Detect which cell encompasses the target text, then output its [X, Y] center coordinate. 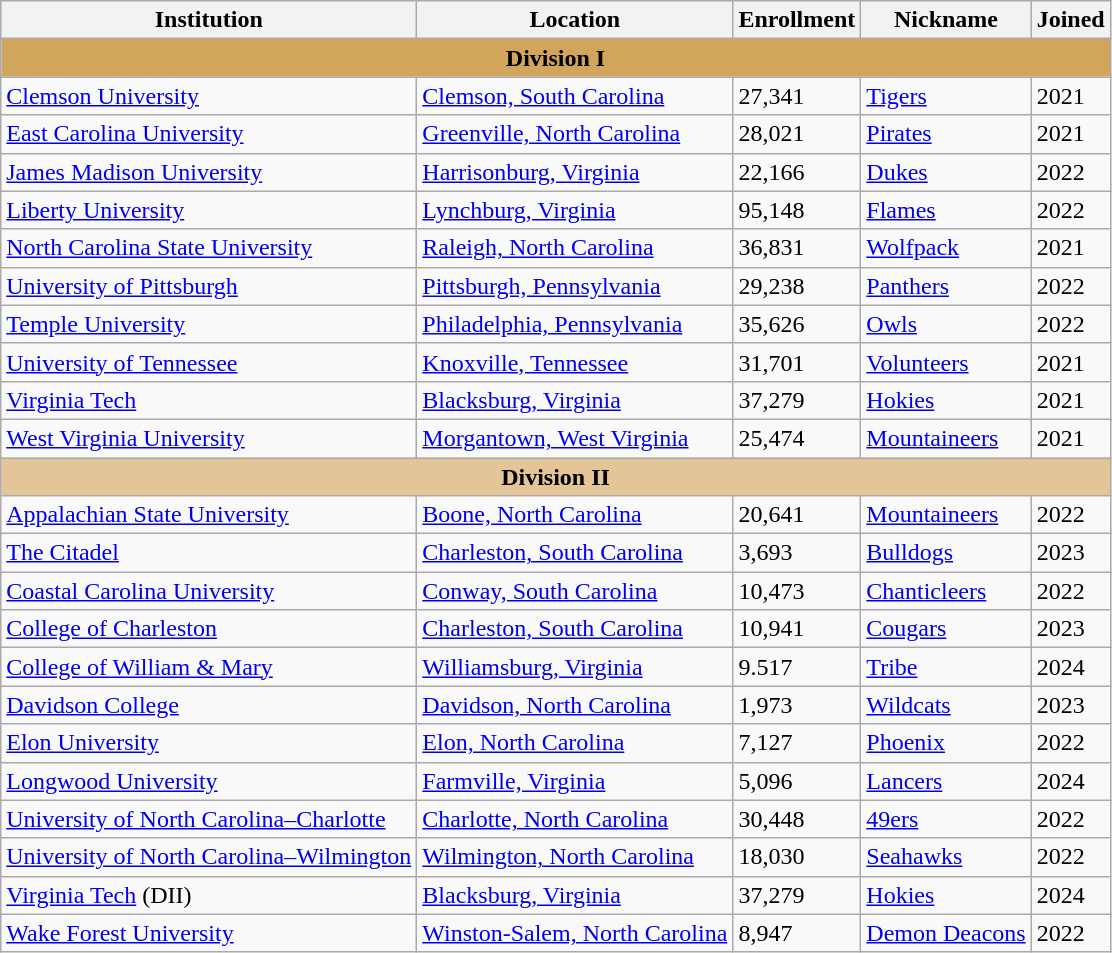
Conway, South Carolina [575, 591]
Winston-Salem, North Carolina [575, 933]
Joined [1070, 20]
Knoxville, Tennessee [575, 362]
Lynchburg, Virginia [575, 210]
Raleigh, North Carolina [575, 248]
22,166 [797, 172]
18,030 [797, 857]
29,238 [797, 286]
Wilmington, North Carolina [575, 857]
Tigers [946, 96]
Chanticleers [946, 591]
Appalachian State University [209, 515]
Davidson College [209, 705]
Liberty University [209, 210]
Elon, North Carolina [575, 743]
30,448 [797, 819]
10,941 [797, 629]
95,148 [797, 210]
Dukes [946, 172]
Greenville, North Carolina [575, 134]
8,947 [797, 933]
Pirates [946, 134]
36,831 [797, 248]
Seahawks [946, 857]
Clemson, South Carolina [575, 96]
Boone, North Carolina [575, 515]
7,127 [797, 743]
Panthers [946, 286]
University of North Carolina–Charlotte [209, 819]
North Carolina State University [209, 248]
West Virginia University [209, 438]
University of Pittsburgh [209, 286]
28,021 [797, 134]
Pittsburgh, Pennsylvania [575, 286]
Bulldogs [946, 553]
3,693 [797, 553]
Wolfpack [946, 248]
Wake Forest University [209, 933]
27,341 [797, 96]
25,474 [797, 438]
Philadelphia, Pennsylvania [575, 324]
Location [575, 20]
Phoenix [946, 743]
Temple University [209, 324]
35,626 [797, 324]
Virginia Tech (DII) [209, 895]
Cougars [946, 629]
Volunteers [946, 362]
Division II [556, 477]
31,701 [797, 362]
Charlotte, North Carolina [575, 819]
Institution [209, 20]
Tribe [946, 667]
Clemson University [209, 96]
James Madison University [209, 172]
East Carolina University [209, 134]
University of North Carolina–Wilmington [209, 857]
Division I [556, 58]
Williamsburg, Virginia [575, 667]
Wildcats [946, 705]
49ers [946, 819]
20,641 [797, 515]
Harrisonburg, Virginia [575, 172]
Coastal Carolina University [209, 591]
Owls [946, 324]
College of William & Mary [209, 667]
1,973 [797, 705]
Morgantown, West Virginia [575, 438]
5,096 [797, 781]
The Citadel [209, 553]
9.517 [797, 667]
Flames [946, 210]
University of Tennessee [209, 362]
Farmville, Virginia [575, 781]
Elon University [209, 743]
College of Charleston [209, 629]
10,473 [797, 591]
Davidson, North Carolina [575, 705]
Virginia Tech [209, 400]
Demon Deacons [946, 933]
Nickname [946, 20]
Longwood University [209, 781]
Lancers [946, 781]
Enrollment [797, 20]
